Search for the cell housing the specified text and yield its (x, y) center coordinate. 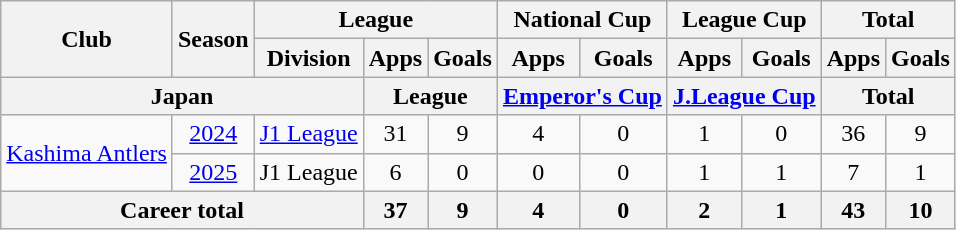
2 (704, 210)
Career total (182, 210)
7 (853, 172)
43 (853, 210)
6 (395, 172)
36 (853, 134)
J.League Cup (744, 96)
Season (213, 39)
2024 (213, 134)
37 (395, 210)
League Cup (744, 20)
Division (308, 58)
Japan (182, 96)
2025 (213, 172)
Emperor's Cup (582, 96)
National Cup (582, 20)
31 (395, 134)
Kashima Antlers (87, 153)
Club (87, 39)
10 (921, 210)
